Identify which cell holds the provided text, then report its [X, Y] central coordinate. 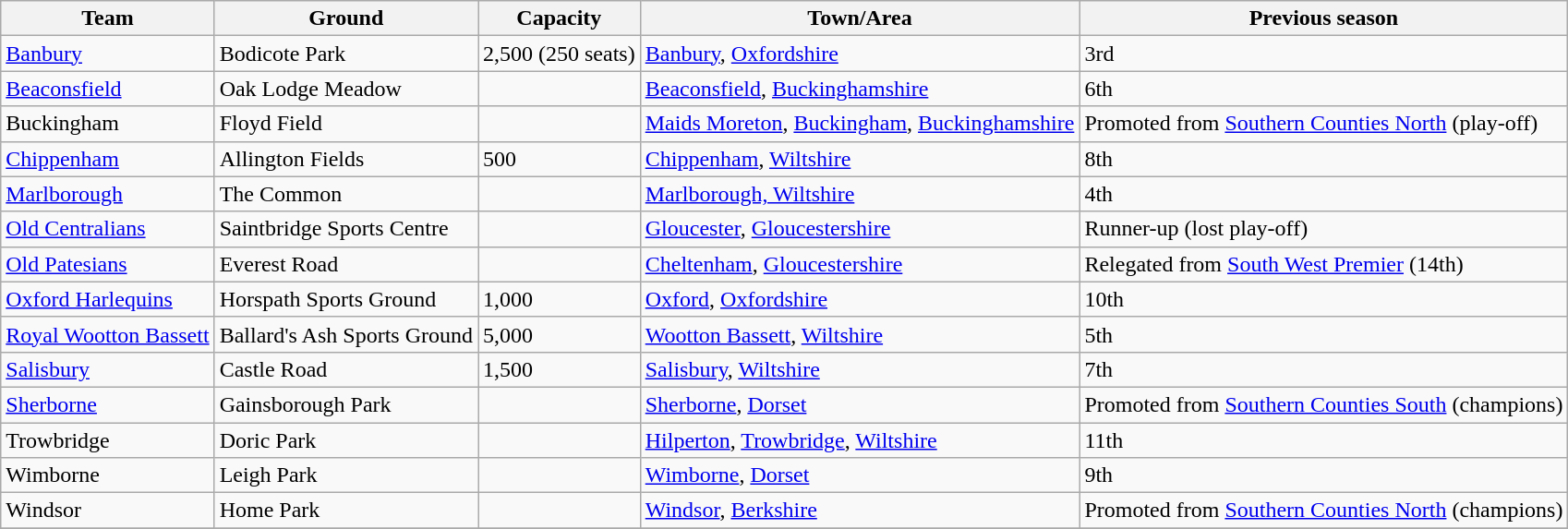
10th [1324, 299]
1,000 [560, 299]
Old Patesians [107, 264]
Sherborne [107, 404]
Beaconsfield, Buckinghamshire [860, 89]
Ballard's Ash Sports Ground [345, 334]
Salisbury, Wiltshire [860, 369]
Previous season [1324, 18]
Everest Road [345, 264]
Relegated from South West Premier (14th) [1324, 264]
Wootton Bassett, Wiltshire [860, 334]
Oxford Harlequins [107, 299]
Bodicote Park [345, 54]
2,500 (250 seats) [560, 54]
Hilperton, Trowbridge, Wiltshire [860, 440]
Promoted from Southern Counties South (champions) [1324, 404]
Salisbury [107, 369]
6th [1324, 89]
Windsor [107, 511]
Trowbridge [107, 440]
Oak Lodge Meadow [345, 89]
Wimborne [107, 475]
Team [107, 18]
Royal Wootton Bassett [107, 334]
Capacity [560, 18]
Doric Park [345, 440]
5th [1324, 334]
7th [1324, 369]
500 [560, 159]
Allington Fields [345, 159]
Saintbridge Sports Centre [345, 229]
8th [1324, 159]
Horspath Sports Ground [345, 299]
Oxford, Oxfordshire [860, 299]
Old Centralians [107, 229]
Chippenham, Wiltshire [860, 159]
Banbury, Oxfordshire [860, 54]
3rd [1324, 54]
Gloucester, Gloucestershire [860, 229]
Windsor, Berkshire [860, 511]
Beaconsfield [107, 89]
Leigh Park [345, 475]
Castle Road [345, 369]
Marlborough, Wiltshire [860, 194]
Wimborne, Dorset [860, 475]
Town/Area [860, 18]
Home Park [345, 511]
Maids Moreton, Buckingham, Buckinghamshire [860, 124]
Chippenham [107, 159]
Buckingham [107, 124]
Sherborne, Dorset [860, 404]
Runner-up (lost play-off) [1324, 229]
Marlborough [107, 194]
4th [1324, 194]
Gainsborough Park [345, 404]
Banbury [107, 54]
Promoted from Southern Counties North (champions) [1324, 511]
5,000 [560, 334]
Floyd Field [345, 124]
Promoted from Southern Counties North (play-off) [1324, 124]
11th [1324, 440]
Cheltenham, Gloucestershire [860, 264]
9th [1324, 475]
The Common [345, 194]
Ground [345, 18]
1,500 [560, 369]
